Detect which cell encompasses the target text, then output its [X, Y] center coordinate. 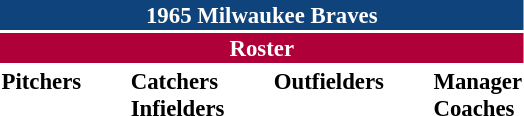
1965 Milwaukee Braves [262, 15]
Roster [262, 48]
